Return (x, y) of the center of cell containing provided text 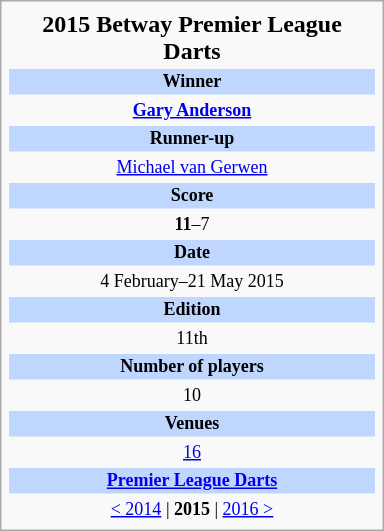
Gary Anderson (192, 111)
Winner (192, 82)
Premier League Darts (192, 481)
Edition (192, 310)
Venues (192, 424)
11th (192, 339)
4 February–21 May 2015 (192, 282)
Number of players (192, 367)
Runner-up (192, 139)
Score (192, 196)
11–7 (192, 225)
< 2014 | 2015 | 2016 > (192, 510)
Michael van Gerwen (192, 168)
2015 Betway Premier League Darts (192, 38)
10 (192, 396)
Date (192, 253)
16 (192, 453)
